Determine the [X, Y] coordinate at the center of the cell enclosing the given text.  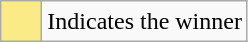
Indicates the winner [145, 22]
